Pinpoint the cell where the given text exists, returning its [X, Y] midpoint coordinate. 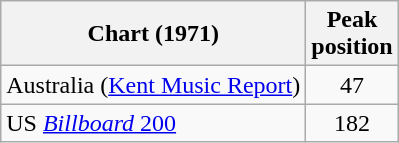
Australia (Kent Music Report) [154, 85]
US Billboard 200 [154, 123]
Chart (1971) [154, 34]
182 [352, 123]
Peakposition [352, 34]
47 [352, 85]
